Extract the [x, y] coordinate from the center of the cell holding the provided text.  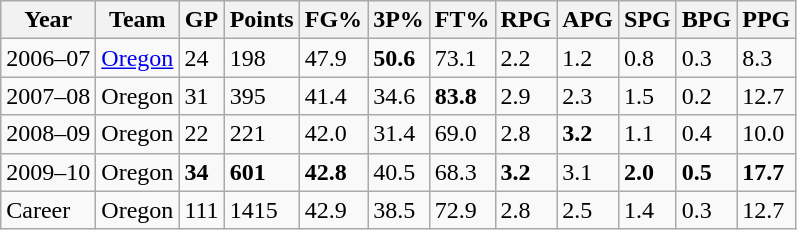
0.4 [706, 134]
1.1 [648, 134]
34.6 [399, 96]
SPG [648, 20]
BPG [706, 20]
73.1 [462, 58]
69.0 [462, 134]
FG% [333, 20]
42.8 [333, 172]
RPG [526, 20]
111 [202, 210]
2.5 [588, 210]
2008–09 [48, 134]
3P% [399, 20]
42.0 [333, 134]
1.4 [648, 210]
8.3 [766, 58]
601 [262, 172]
2006–07 [48, 58]
83.8 [462, 96]
2.2 [526, 58]
47.9 [333, 58]
50.6 [399, 58]
395 [262, 96]
PPG [766, 20]
2.0 [648, 172]
41.4 [333, 96]
3.1 [588, 172]
Points [262, 20]
40.5 [399, 172]
31.4 [399, 134]
68.3 [462, 172]
10.0 [766, 134]
24 [202, 58]
Year [48, 20]
0.5 [706, 172]
1415 [262, 210]
2009–10 [48, 172]
17.7 [766, 172]
2007–08 [48, 96]
Team [138, 20]
22 [202, 134]
221 [262, 134]
198 [262, 58]
2.3 [588, 96]
31 [202, 96]
1.5 [648, 96]
0.8 [648, 58]
34 [202, 172]
72.9 [462, 210]
1.2 [588, 58]
GP [202, 20]
APG [588, 20]
38.5 [399, 210]
42.9 [333, 210]
0.2 [706, 96]
FT% [462, 20]
Career [48, 210]
2.9 [526, 96]
